Detect which cell encompasses the target text, then output its [X, Y] center coordinate. 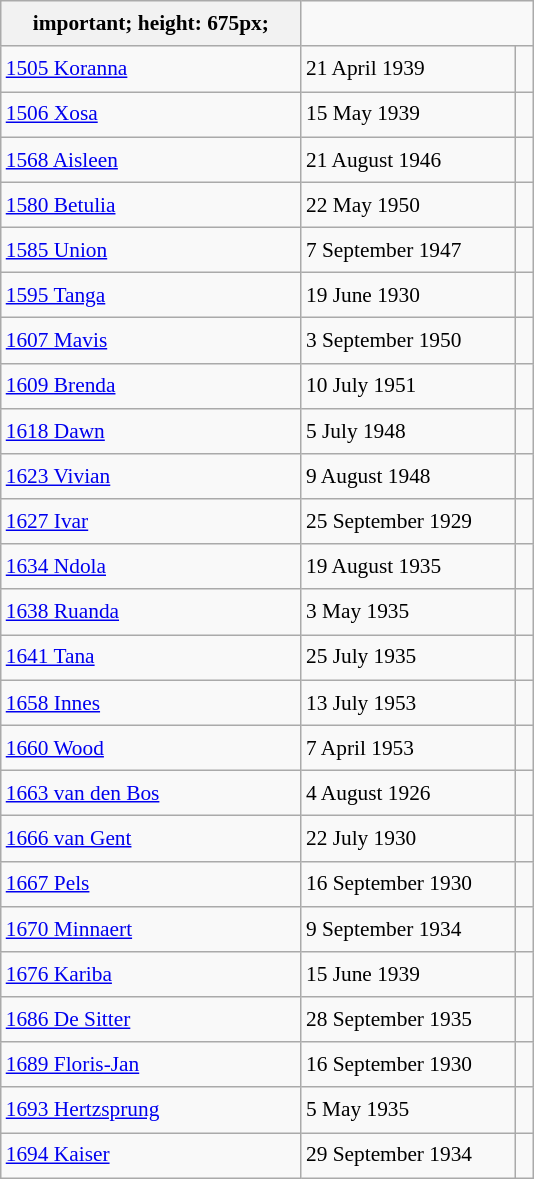
1618 Dawn [151, 430]
1660 Wood [151, 748]
9 September 1934 [408, 928]
1580 Betulia [151, 204]
22 May 1950 [408, 204]
21 April 1939 [408, 68]
1694 Kaiser [151, 1156]
1627 Ivar [151, 522]
5 May 1935 [408, 1110]
1663 van den Bos [151, 792]
1676 Kariba [151, 974]
3 September 1950 [408, 340]
1666 van Gent [151, 838]
1634 Ndola [151, 566]
1505 Koranna [151, 68]
15 May 1939 [408, 114]
5 July 1948 [408, 430]
25 September 1929 [408, 522]
13 July 1953 [408, 702]
4 August 1926 [408, 792]
19 August 1935 [408, 566]
1689 Floris-Jan [151, 1064]
1641 Tana [151, 658]
1623 Vivian [151, 476]
1658 Innes [151, 702]
19 June 1930 [408, 296]
29 September 1934 [408, 1156]
22 July 1930 [408, 838]
15 June 1939 [408, 974]
25 July 1935 [408, 658]
7 April 1953 [408, 748]
1670 Minnaert [151, 928]
1607 Mavis [151, 340]
21 August 1946 [408, 160]
1686 De Sitter [151, 1020]
important; height: 675px; [151, 24]
1609 Brenda [151, 386]
1585 Union [151, 250]
1693 Hertzsprung [151, 1110]
1638 Ruanda [151, 612]
1667 Pels [151, 884]
9 August 1948 [408, 476]
1506 Xosa [151, 114]
3 May 1935 [408, 612]
7 September 1947 [408, 250]
1568 Aisleen [151, 160]
28 September 1935 [408, 1020]
1595 Tanga [151, 296]
10 July 1951 [408, 386]
